Output the (x, y) coordinate of the center of the cell containing the given text.  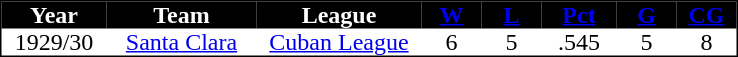
Pct (580, 16)
.545 (580, 42)
6 (452, 42)
League (338, 16)
8 (706, 42)
CG (706, 16)
L (512, 16)
W (452, 16)
1929/30 (54, 42)
G (646, 16)
Cuban League (338, 42)
Santa Clara (181, 42)
Year (54, 16)
Team (181, 16)
